Identify which cell holds the provided text, then report its (x, y) central coordinate. 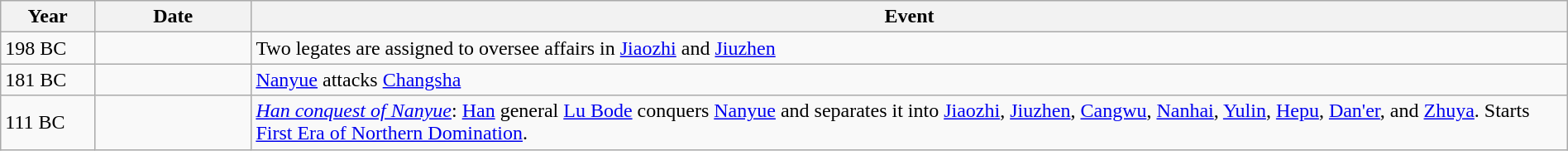
198 BC (48, 48)
Date (172, 17)
Two legates are assigned to oversee affairs in Jiaozhi and Jiuzhen (910, 48)
Year (48, 17)
181 BC (48, 80)
Nanyue attacks Changsha (910, 80)
111 BC (48, 123)
Event (910, 17)
